For the text-containing cell, return its midpoint in [X, Y] coordinate format. 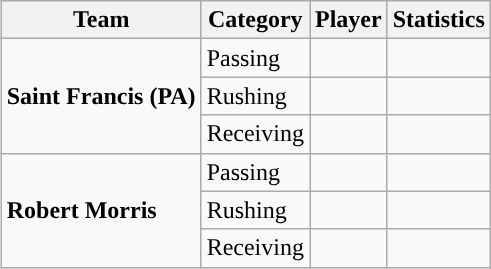
Saint Francis (PA) [101, 96]
Category [255, 20]
Player [349, 20]
Team [101, 20]
Robert Morris [101, 210]
Statistics [438, 20]
